From the cell containing the given text, extract its center point as [x, y] coordinate. 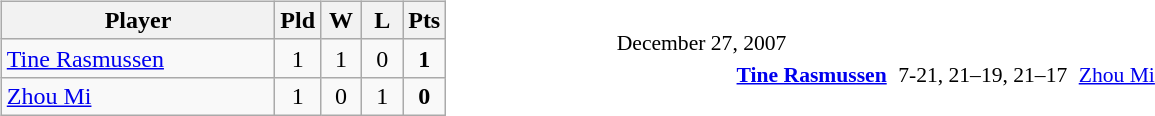
Player [138, 20]
W [342, 20]
L [382, 20]
7-21, 21–19, 21–17 [982, 74]
Pld [298, 20]
Pts [424, 20]
Zhou Mi [138, 96]
